For the text-containing cell, return its midpoint in (x, y) coordinate format. 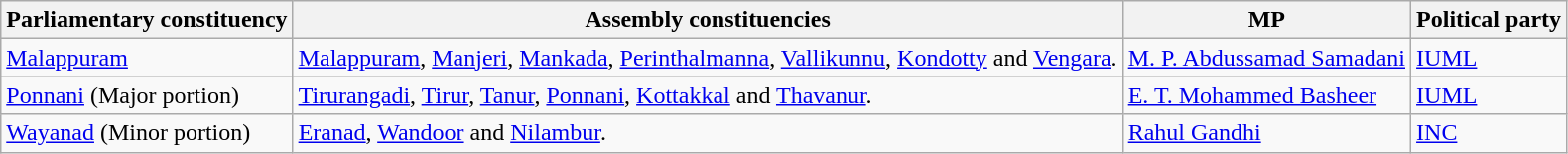
Malappuram (147, 58)
Parliamentary constituency (147, 20)
Tirurangadi, Tirur, Tanur, Ponnani, Kottakkal and Thavanur. (708, 95)
Eranad, Wandoor and Nilambur. (708, 133)
Political party (1489, 20)
Rahul Gandhi (1266, 133)
Malappuram, Manjeri, Mankada, Perinthalmanna, Vallikunnu, Kondotty and Vengara. (708, 58)
INC (1489, 133)
Assembly constituencies (708, 20)
Wayanad (Minor portion) (147, 133)
M. P. Abdussamad Samadani (1266, 58)
Ponnani (Major portion) (147, 95)
E. T. Mohammed Basheer (1266, 95)
MP (1266, 20)
